Pinpoint the cell where the given text exists, returning its [x, y] midpoint coordinate. 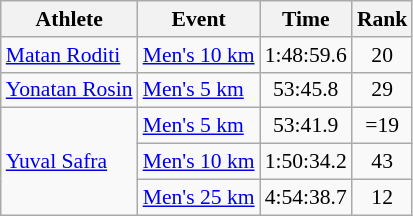
43 [382, 162]
1:50:34.2 [306, 162]
Time [306, 19]
53:41.9 [306, 126]
53:45.8 [306, 90]
4:54:38.7 [306, 197]
Athlete [70, 19]
Yonatan Rosin [70, 90]
Event [199, 19]
Rank [382, 19]
=19 [382, 126]
Men's 25 km [199, 197]
29 [382, 90]
1:48:59.6 [306, 55]
12 [382, 197]
Matan Roditi [70, 55]
20 [382, 55]
Yuval Safra [70, 162]
